For the text-containing cell, return its midpoint in [X, Y] coordinate format. 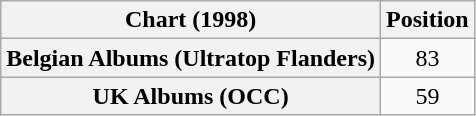
Position [428, 20]
Chart (1998) [191, 20]
UK Albums (OCC) [191, 96]
59 [428, 96]
Belgian Albums (Ultratop Flanders) [191, 58]
83 [428, 58]
